Return (x, y) of the center of cell containing provided text 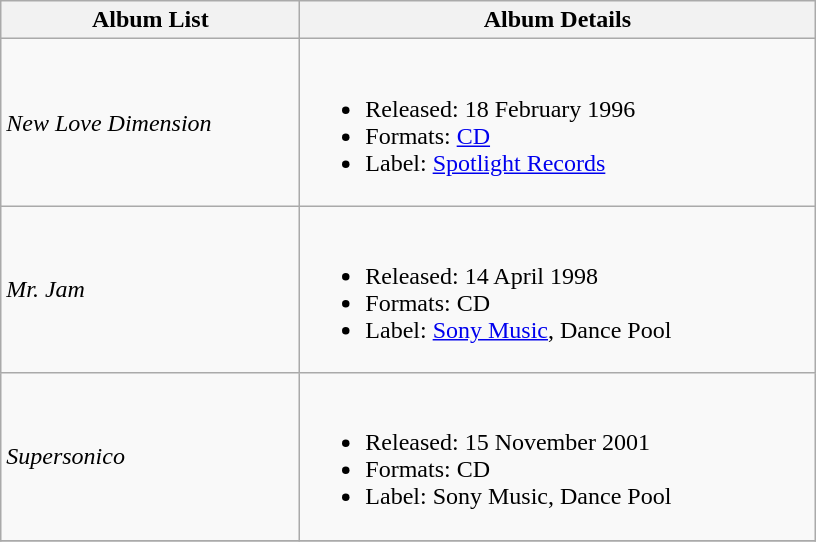
Album List (150, 20)
Supersonico (150, 456)
Released: 14 April 1998Formats: CDLabel: Sony Music, Dance Pool (558, 290)
New Love Dimension (150, 122)
Mr. Jam (150, 290)
Released: 18 February 1996Formats: CDLabel: Spotlight Records (558, 122)
Released: 15 November 2001Formats: CDLabel: Sony Music, Dance Pool (558, 456)
Album Details (558, 20)
